Identify which cell holds the provided text, then report its [x, y] central coordinate. 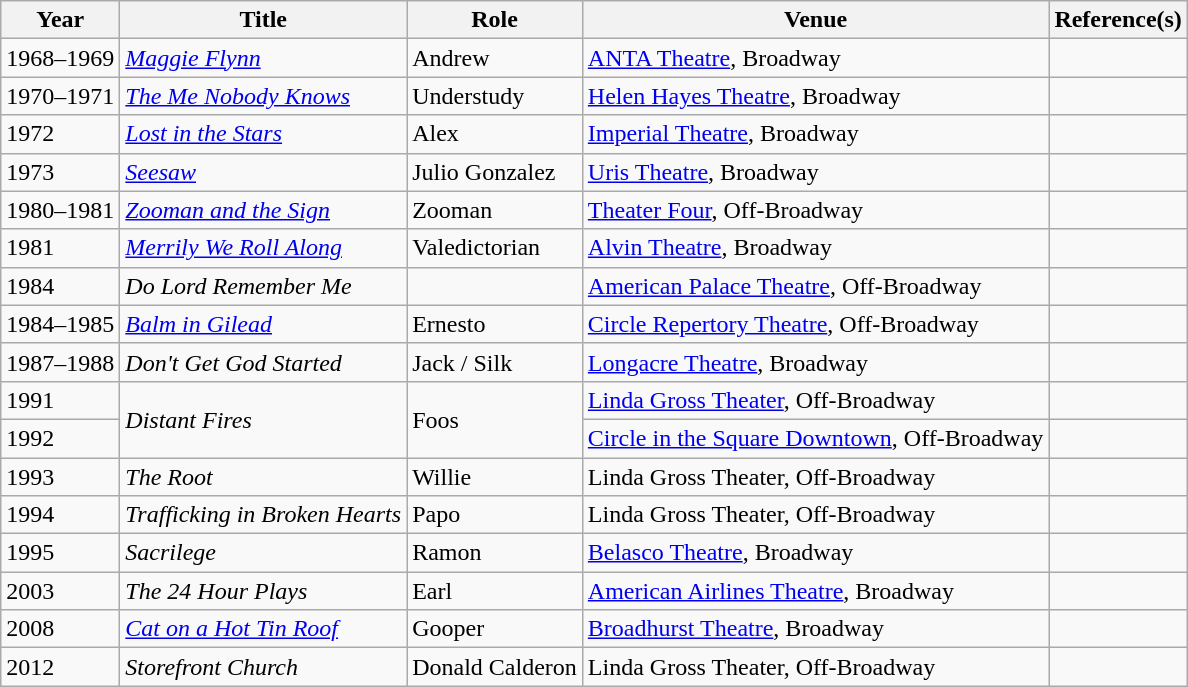
Valedictorian [495, 248]
Broadhurst Theatre, Broadway [816, 629]
Reference(s) [1118, 20]
Gooper [495, 629]
Role [495, 20]
Uris Theatre, Broadway [816, 172]
1984 [60, 286]
Year [60, 20]
Maggie Flynn [264, 58]
Don't Get God Started [264, 362]
1981 [60, 248]
Papo [495, 515]
The Me Nobody Knows [264, 96]
Belasco Theatre, Broadway [816, 553]
1973 [60, 172]
Lost in the Stars [264, 134]
2008 [60, 629]
Sacrilege [264, 553]
Title [264, 20]
Ramon [495, 553]
Foos [495, 419]
Alex [495, 134]
1984–1985 [60, 324]
Zooman [495, 210]
Longacre Theatre, Broadway [816, 362]
Theater Four, Off-Broadway [816, 210]
Trafficking in Broken Hearts [264, 515]
Cat on a Hot Tin Roof [264, 629]
Donald Calderon [495, 667]
1992 [60, 438]
Alvin Theatre, Broadway [816, 248]
1994 [60, 515]
Merrily We Roll Along [264, 248]
Balm in Gilead [264, 324]
Do Lord Remember Me [264, 286]
2003 [60, 591]
ANTA Theatre, Broadway [816, 58]
Imperial Theatre, Broadway [816, 134]
Storefront Church [264, 667]
The Root [264, 477]
Julio Gonzalez [495, 172]
Jack / Silk [495, 362]
1993 [60, 477]
American Palace Theatre, Off-Broadway [816, 286]
1968–1969 [60, 58]
Willie [495, 477]
Understudy [495, 96]
Ernesto [495, 324]
Earl [495, 591]
Venue [816, 20]
Circle in the Square Downtown, Off-Broadway [816, 438]
Circle Repertory Theatre, Off-Broadway [816, 324]
Zooman and the Sign [264, 210]
The 24 Hour Plays [264, 591]
American Airlines Theatre, Broadway [816, 591]
1970–1971 [60, 96]
1995 [60, 553]
1991 [60, 400]
1987–1988 [60, 362]
2012 [60, 667]
1972 [60, 134]
Seesaw [264, 172]
Andrew [495, 58]
Helen Hayes Theatre, Broadway [816, 96]
Distant Fires [264, 419]
1980–1981 [60, 210]
